Search for the cell housing the specified text and yield its [x, y] center coordinate. 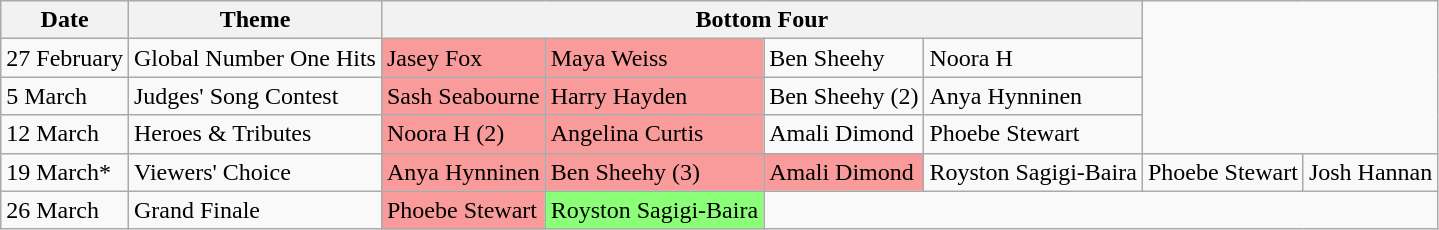
Ben Sheehy [844, 58]
Harry Hayden [654, 96]
Date [65, 20]
Global Number One Hits [254, 58]
Angelina Curtis [654, 134]
Maya Weiss [654, 58]
Josh Hannan [1370, 172]
Theme [254, 20]
26 March [65, 210]
Sash Seabourne [463, 96]
Judges' Song Contest [254, 96]
Ben Sheehy (3) [654, 172]
Bottom Four [762, 20]
Jasey Fox [463, 58]
12 March [65, 134]
Viewers' Choice [254, 172]
Ben Sheehy (2) [844, 96]
5 March [65, 96]
Grand Finale [254, 210]
Noora H (2) [463, 134]
Heroes & Tributes [254, 134]
19 March* [65, 172]
27 February [65, 58]
Noora H [1033, 58]
